Extract the [X, Y] coordinate from the center of the cell holding the provided text.  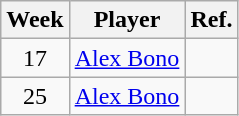
Ref. [212, 20]
17 [35, 58]
25 [35, 96]
Week [35, 20]
Player [127, 20]
